Output the [x, y] coordinate of the center of the cell containing the given text.  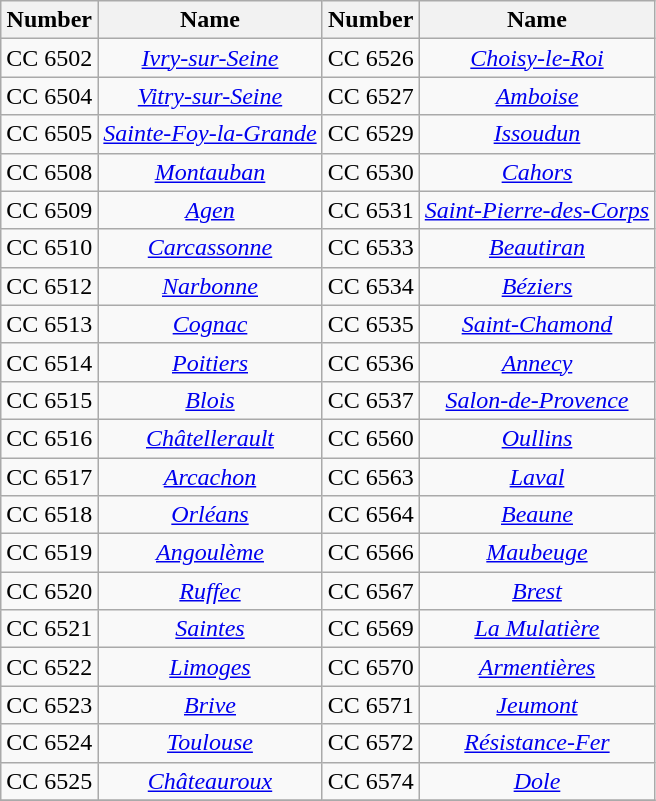
CC 6526 [370, 58]
Amboise [536, 96]
CC 6505 [50, 134]
Vitry-sur-Seine [210, 96]
CC 6517 [50, 477]
Béziers [536, 286]
Cahors [536, 172]
Sainte-Foy-la-Grande [210, 134]
Saint-Pierre-des-Corps [536, 210]
Angoulème [210, 553]
Orléans [210, 515]
CC 6518 [50, 515]
CC 6527 [370, 96]
Maubeuge [536, 553]
Issoudun [536, 134]
CC 6529 [370, 134]
Châtellerault [210, 438]
CC 6520 [50, 591]
CC 6531 [370, 210]
CC 6512 [50, 286]
CC 6572 [370, 743]
CC 6514 [50, 362]
CC 6509 [50, 210]
Oullins [536, 438]
Brest [536, 591]
CC 6536 [370, 362]
Choisy-le-Roi [536, 58]
Saintes [210, 629]
Saint-Chamond [536, 324]
CC 6570 [370, 667]
Blois [210, 400]
Annecy [536, 362]
CC 6533 [370, 248]
Arcachon [210, 477]
CC 6516 [50, 438]
CC 6522 [50, 667]
CC 6502 [50, 58]
CC 6524 [50, 743]
Salon-de-Provence [536, 400]
Agen [210, 210]
CC 6534 [370, 286]
CC 6504 [50, 96]
CC 6574 [370, 781]
Carcassonne [210, 248]
CC 6530 [370, 172]
CC 6560 [370, 438]
Résistance-Fer [536, 743]
Ruffec [210, 591]
CC 6510 [50, 248]
CC 6566 [370, 553]
Châteauroux [210, 781]
La Mulatière [536, 629]
Beautiran [536, 248]
CC 6515 [50, 400]
Cognac [210, 324]
Ivry-sur-Seine [210, 58]
CC 6564 [370, 515]
CC 6519 [50, 553]
Montauban [210, 172]
CC 6508 [50, 172]
CC 6521 [50, 629]
CC 6567 [370, 591]
CC 6569 [370, 629]
Beaune [536, 515]
Limoges [210, 667]
CC 6571 [370, 705]
Narbonne [210, 286]
CC 6523 [50, 705]
CC 6563 [370, 477]
Armentières [536, 667]
Brive [210, 705]
CC 6537 [370, 400]
CC 6535 [370, 324]
CC 6513 [50, 324]
Jeumont [536, 705]
Toulouse [210, 743]
CC 6525 [50, 781]
Poitiers [210, 362]
Laval [536, 477]
Dole [536, 781]
